Determine the (x, y) coordinate at the center of the cell enclosing the given text.  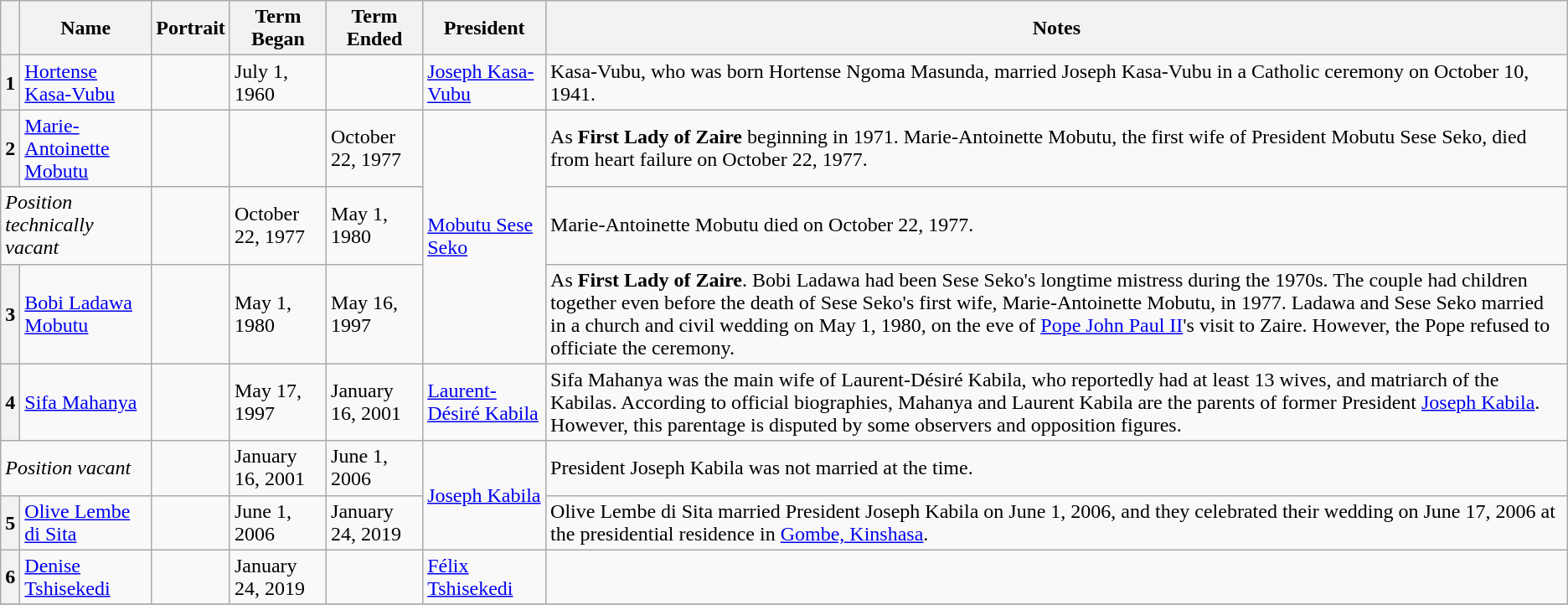
President (484, 28)
Denise Tshisekedi (85, 577)
Félix Tshisekedi (484, 577)
Joseph Kasa-Vubu (484, 82)
President Joseph Kabila was not married at the time. (1057, 468)
Position vacant (76, 468)
Bobi Ladawa Mobutu (85, 313)
4 (10, 402)
Olive Lembe di Sita (85, 523)
Kasa-Vubu, who was born Hortense Ngoma Masunda, married Joseph Kasa-Vubu in a Catholic ceremony on October 10, 1941. (1057, 82)
Sifa Mahanya (85, 402)
May 17, 1997 (278, 402)
Notes (1057, 28)
3 (10, 313)
Term Began (278, 28)
Term Ended (375, 28)
6 (10, 577)
Marie-Antoinette Mobutu (85, 148)
1 (10, 82)
July 1, 1960 (278, 82)
Mobutu Sese Seko (484, 236)
Laurent-Désiré Kabila (484, 402)
Joseph Kabila (484, 495)
2 (10, 148)
5 (10, 523)
Position technically vacant (76, 225)
Hortense Kasa-Vubu (85, 82)
Marie-Antoinette Mobutu died on October 22, 1977. (1057, 225)
Name (85, 28)
Portrait (191, 28)
May 16, 1997 (375, 313)
